Scan for the cell matching the given text and deliver its [X, Y] coordinate at center. 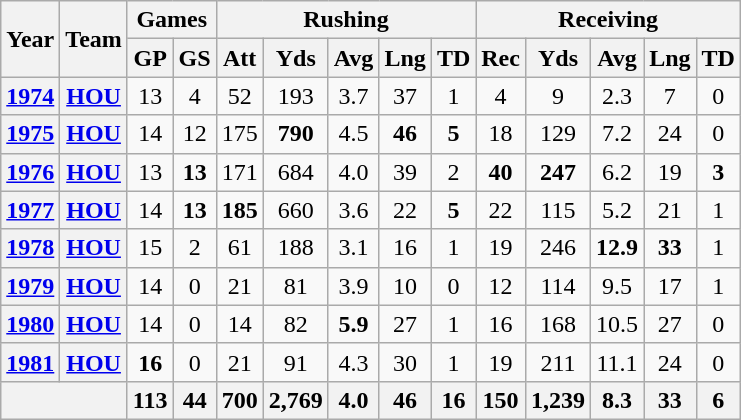
1975 [30, 134]
684 [296, 172]
188 [296, 248]
11.1 [618, 362]
1,239 [558, 400]
GP [150, 58]
1976 [30, 172]
150 [501, 400]
9 [558, 96]
8.3 [618, 400]
1981 [30, 362]
Receiving [608, 20]
246 [558, 248]
39 [405, 172]
4.5 [354, 134]
18 [501, 134]
81 [296, 286]
10 [405, 286]
9.5 [618, 286]
700 [240, 400]
5.2 [618, 210]
82 [296, 324]
15 [150, 248]
10.5 [618, 324]
12.9 [618, 248]
129 [558, 134]
1980 [30, 324]
Games [172, 20]
2,769 [296, 400]
1974 [30, 96]
171 [240, 172]
193 [296, 96]
61 [240, 248]
3.6 [354, 210]
52 [240, 96]
790 [296, 134]
44 [194, 400]
5.9 [354, 324]
30 [405, 362]
6.2 [618, 172]
247 [558, 172]
4.3 [354, 362]
168 [558, 324]
1977 [30, 210]
3 [718, 172]
185 [240, 210]
211 [558, 362]
Att [240, 58]
Team [94, 39]
113 [150, 400]
37 [405, 96]
17 [670, 286]
3.7 [354, 96]
GS [194, 58]
Rec [501, 58]
91 [296, 362]
Rushing [346, 20]
3.1 [354, 248]
115 [558, 210]
Year [30, 39]
1978 [30, 248]
2.3 [618, 96]
7.2 [618, 134]
1979 [30, 286]
660 [296, 210]
40 [501, 172]
175 [240, 134]
6 [718, 400]
7 [670, 96]
3.9 [354, 286]
114 [558, 286]
